Identify which cell holds the provided text, then report its (x, y) central coordinate. 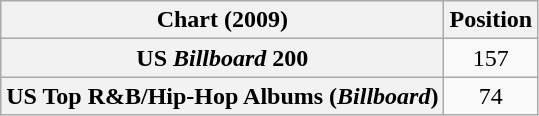
Position (491, 20)
US Top R&B/Hip-Hop Albums (Billboard) (222, 96)
Chart (2009) (222, 20)
US Billboard 200 (222, 58)
74 (491, 96)
157 (491, 58)
